Provide the [x, y] coordinate of the cell's center where the given text is located.  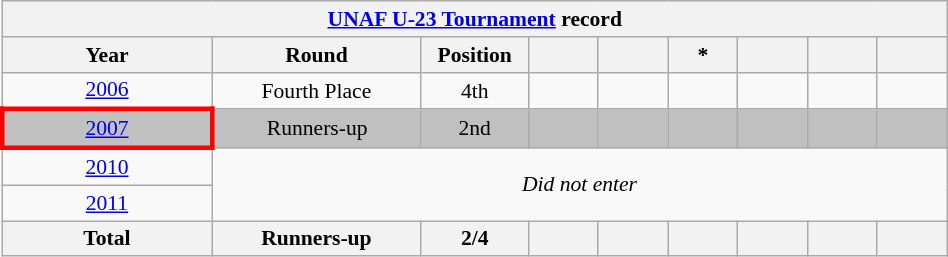
Did not enter [580, 184]
2006 [106, 90]
* [703, 55]
Position [474, 55]
Fourth Place [316, 90]
2007 [106, 130]
Round [316, 55]
4th [474, 90]
2nd [474, 130]
2/4 [474, 239]
Year [106, 55]
2011 [106, 203]
UNAF U-23 Tournament record [474, 19]
2010 [106, 166]
Total [106, 239]
